Detect which cell encompasses the target text, then output its (x, y) center coordinate. 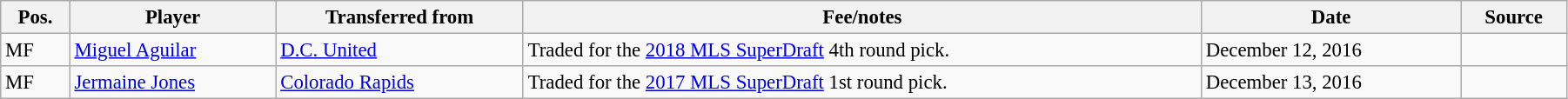
Fee/notes (861, 17)
December 13, 2016 (1330, 82)
Source (1514, 17)
Date (1330, 17)
D.C. United (399, 50)
Traded for the 2017 MLS SuperDraft 1st round pick. (861, 82)
Traded for the 2018 MLS SuperDraft 4th round pick. (861, 50)
Jermaine Jones (172, 82)
Miguel Aguilar (172, 50)
Colorado Rapids (399, 82)
Player (172, 17)
December 12, 2016 (1330, 50)
Transferred from (399, 17)
Pos. (35, 17)
